Capture the cell that displays the provided text and extract its (x, y) central coordinate. 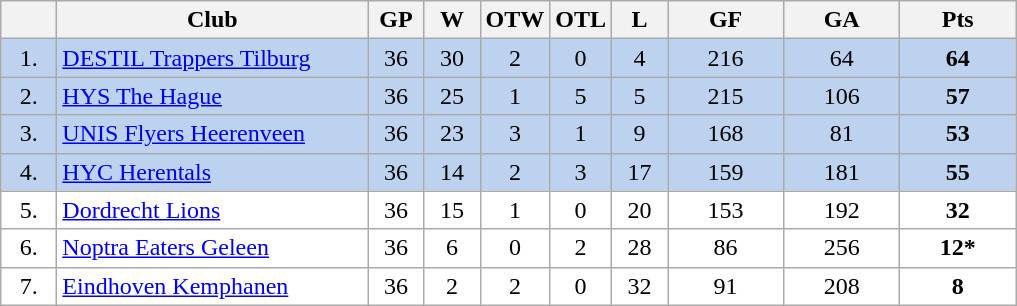
14 (452, 172)
4. (29, 172)
106 (842, 96)
215 (726, 96)
DESTIL Trappers Tilburg (212, 58)
Club (212, 20)
1. (29, 58)
25 (452, 96)
91 (726, 286)
6 (452, 248)
15 (452, 210)
UNIS Flyers Heerenveen (212, 134)
2. (29, 96)
30 (452, 58)
216 (726, 58)
6. (29, 248)
17 (640, 172)
208 (842, 286)
8 (958, 286)
W (452, 20)
Pts (958, 20)
9 (640, 134)
153 (726, 210)
GF (726, 20)
55 (958, 172)
57 (958, 96)
OTW (515, 20)
28 (640, 248)
5. (29, 210)
HYC Herentals (212, 172)
181 (842, 172)
53 (958, 134)
168 (726, 134)
159 (726, 172)
HYS The Hague (212, 96)
86 (726, 248)
81 (842, 134)
20 (640, 210)
12* (958, 248)
Eindhoven Kemphanen (212, 286)
GP (396, 20)
3. (29, 134)
Noptra Eaters Geleen (212, 248)
L (640, 20)
Dordrecht Lions (212, 210)
7. (29, 286)
4 (640, 58)
23 (452, 134)
GA (842, 20)
256 (842, 248)
192 (842, 210)
OTL (581, 20)
